Detect which cell encompasses the target text, then output its [X, Y] center coordinate. 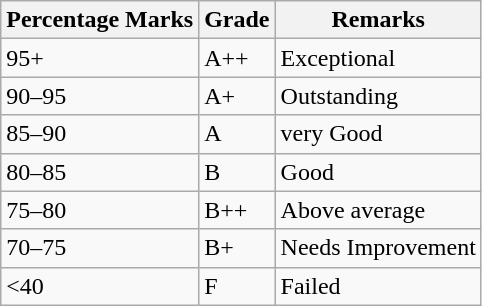
Remarks [378, 20]
90–95 [100, 96]
75–80 [100, 210]
85–90 [100, 134]
Failed [378, 286]
B [237, 172]
Needs Improvement [378, 248]
very Good [378, 134]
Grade [237, 20]
70–75 [100, 248]
F [237, 286]
<40 [100, 286]
Percentage Marks [100, 20]
80–85 [100, 172]
Exceptional [378, 58]
A [237, 134]
Outstanding [378, 96]
A+ [237, 96]
B++ [237, 210]
Good [378, 172]
A++ [237, 58]
95+ [100, 58]
Above average [378, 210]
B+ [237, 248]
